Locate the cell with the specified text and output its [x, y] center coordinate. 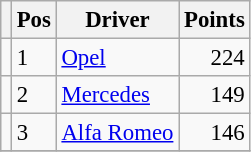
146 [214, 133]
Alfa Romeo [118, 133]
149 [214, 95]
1 [34, 58]
Opel [118, 58]
2 [34, 95]
Points [214, 20]
Mercedes [118, 95]
224 [214, 58]
3 [34, 133]
Pos [34, 20]
Driver [118, 20]
